Find where the given text appears and provide that cell's center as (x, y) coordinate. 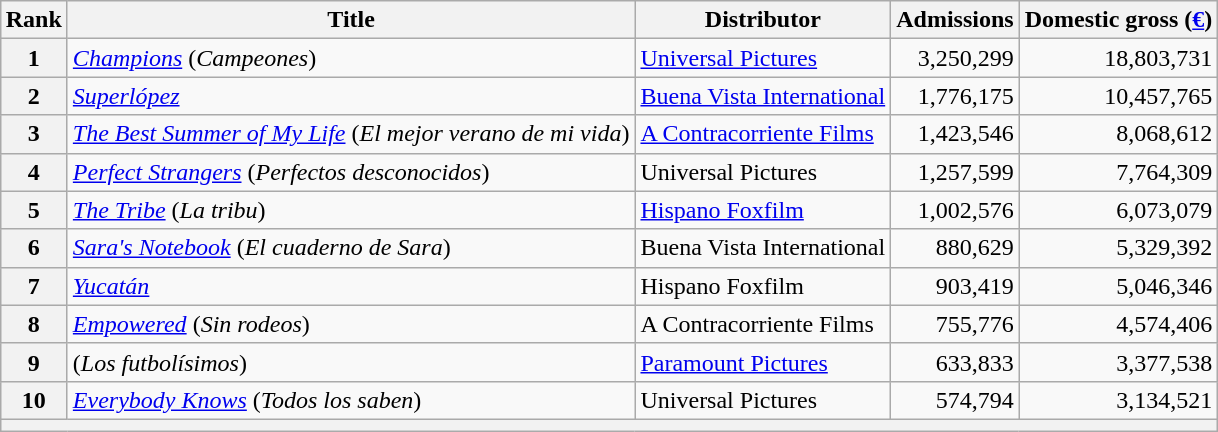
5 (34, 210)
1 (34, 58)
1,002,576 (955, 210)
6 (34, 248)
(Los futbolísimos) (351, 362)
3,134,521 (1118, 400)
6,073,079 (1118, 210)
880,629 (955, 248)
Superlópez (351, 96)
18,803,731 (1118, 58)
10 (34, 400)
Perfect Strangers (Perfectos desconocidos) (351, 172)
1,776,175 (955, 96)
8,068,612 (1118, 134)
9 (34, 362)
Everybody Knows (Todos los saben) (351, 400)
Domestic gross (€) (1118, 20)
10,457,765 (1118, 96)
7 (34, 286)
Admissions (955, 20)
The Best Summer of My Life (El mejor verano de mi vida) (351, 134)
633,833 (955, 362)
755,776 (955, 324)
Champions (Campeones) (351, 58)
Yucatán (351, 286)
The Tribe (La tribu) (351, 210)
Rank (34, 20)
Sara's Notebook (El cuaderno de Sara) (351, 248)
Distributor (763, 20)
4 (34, 172)
5,329,392 (1118, 248)
3,377,538 (1118, 362)
3,250,299 (955, 58)
5,046,346 (1118, 286)
Paramount Pictures (763, 362)
574,794 (955, 400)
8 (34, 324)
Empowered (Sin rodeos) (351, 324)
4,574,406 (1118, 324)
3 (34, 134)
7,764,309 (1118, 172)
903,419 (955, 286)
Title (351, 20)
2 (34, 96)
1,423,546 (955, 134)
1,257,599 (955, 172)
